Scan for the cell matching the given text and deliver its [X, Y] coordinate at center. 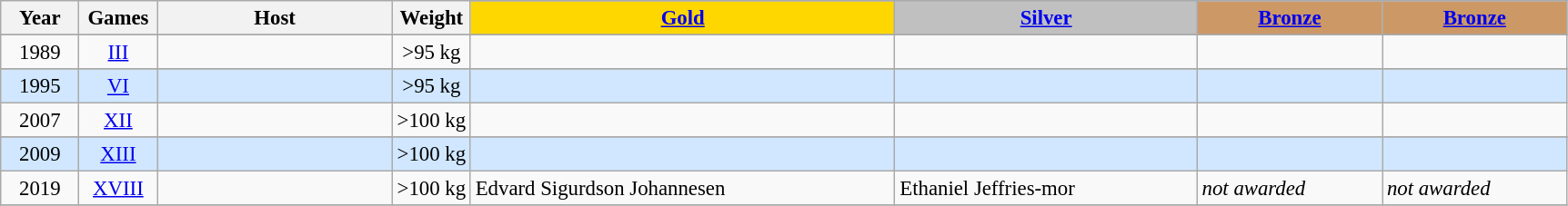
XIII [118, 154]
Silver [1046, 18]
1989 [40, 53]
Gold [682, 18]
2007 [40, 121]
VI [118, 86]
III [118, 53]
Games [118, 18]
XII [118, 121]
1995 [40, 86]
Ethaniel Jeffries-mor [1046, 189]
Year [40, 18]
Edvard Sigurdson Johannesen [682, 189]
2009 [40, 154]
2019 [40, 189]
XVIII [118, 189]
Weight [431, 18]
Host [275, 18]
